Provide the [X, Y] coordinate of the cell's center where the given text is located.  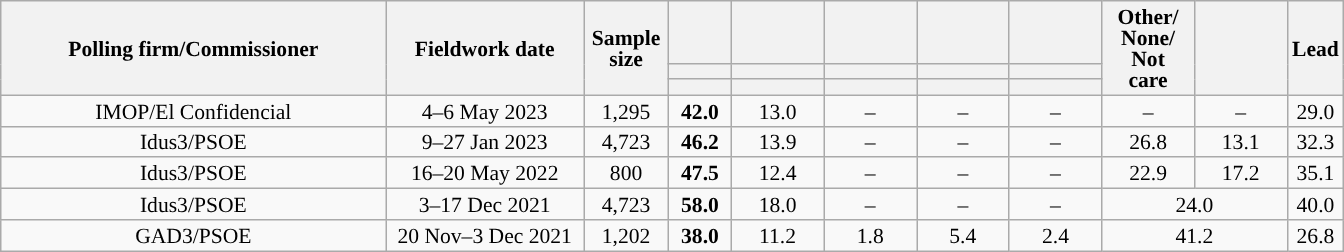
GAD3/PSOE [194, 236]
1,295 [626, 110]
11.2 [778, 236]
47.5 [700, 174]
16–20 May 2022 [485, 174]
4–6 May 2023 [485, 110]
17.2 [1240, 174]
1,202 [626, 236]
38.0 [700, 236]
58.0 [700, 204]
12.4 [778, 174]
IMOP/El Confidencial [194, 110]
13.0 [778, 110]
13.1 [1240, 142]
40.0 [1316, 204]
24.0 [1194, 204]
22.9 [1148, 174]
42.0 [700, 110]
5.4 [962, 236]
1.8 [870, 236]
20 Nov–3 Dec 2021 [485, 236]
41.2 [1194, 236]
800 [626, 174]
18.0 [778, 204]
Polling firm/Commissioner [194, 48]
Other/None/Notcare [1148, 48]
35.1 [1316, 174]
2.4 [1056, 236]
Sample size [626, 48]
32.3 [1316, 142]
3–17 Dec 2021 [485, 204]
9–27 Jan 2023 [485, 142]
13.9 [778, 142]
46.2 [700, 142]
Fieldwork date [485, 48]
29.0 [1316, 110]
Lead [1316, 48]
